Return (X, Y) of the center of cell containing provided text 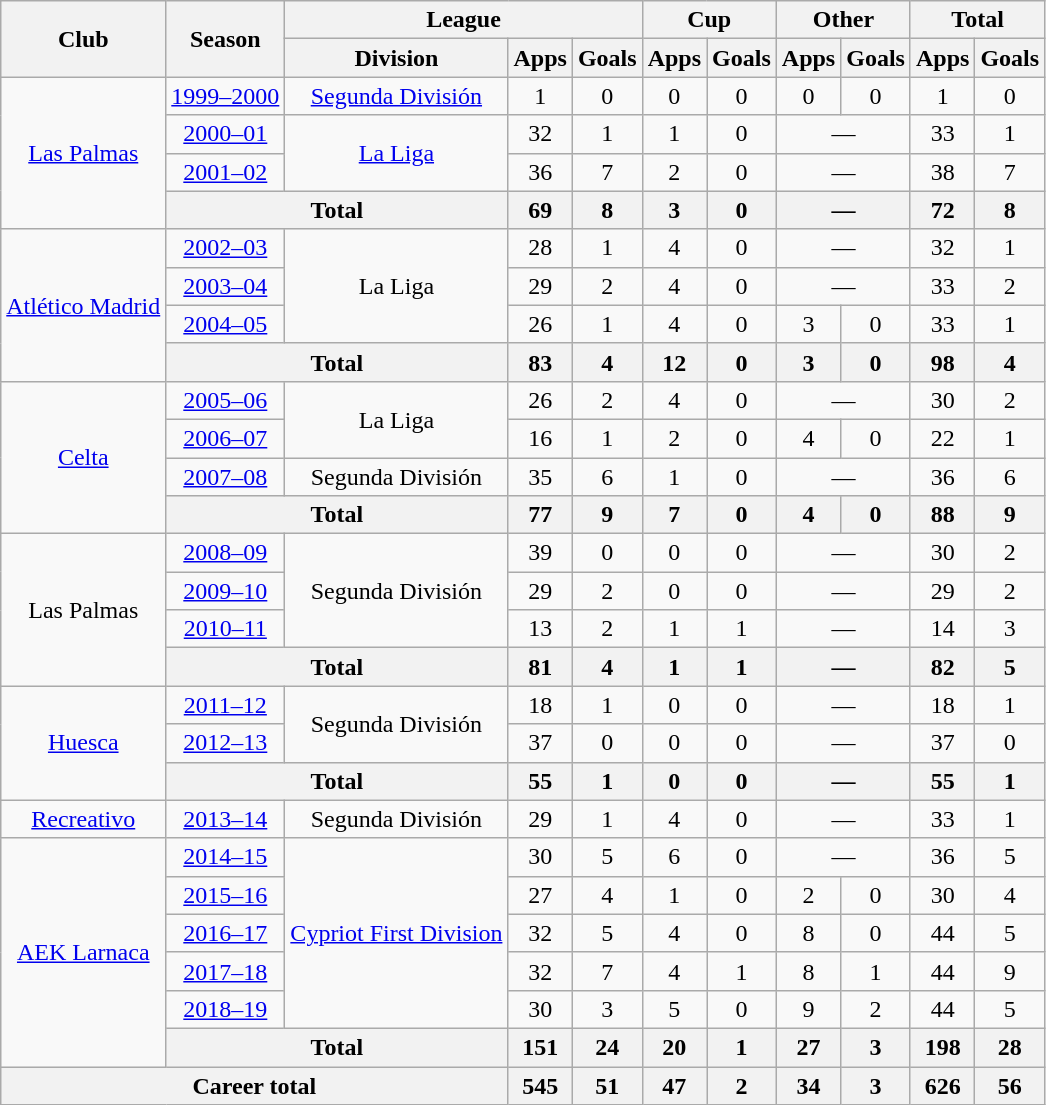
1999–2000 (226, 96)
Career total (254, 1085)
Cup (709, 20)
2009–10 (226, 591)
2018–19 (226, 1009)
22 (942, 438)
2012–13 (226, 743)
Recreativo (84, 819)
14 (942, 629)
2017–18 (226, 971)
Other (843, 20)
626 (942, 1085)
2015–16 (226, 895)
38 (942, 172)
47 (674, 1085)
34 (808, 1085)
2000–01 (226, 134)
2011–12 (226, 705)
2008–09 (226, 553)
2016–17 (226, 933)
83 (540, 362)
81 (540, 667)
2001–02 (226, 172)
82 (942, 667)
Celta (84, 457)
13 (540, 629)
2004–05 (226, 324)
51 (607, 1085)
98 (942, 362)
88 (942, 515)
2010–11 (226, 629)
24 (607, 1047)
AEK Larnaca (84, 952)
72 (942, 210)
Division (396, 58)
2013–14 (226, 819)
2006–07 (226, 438)
39 (540, 553)
Season (226, 39)
56 (1010, 1085)
Cypriot First Division (396, 933)
2007–08 (226, 477)
2002–03 (226, 248)
35 (540, 477)
2014–15 (226, 857)
77 (540, 515)
League (464, 20)
20 (674, 1047)
545 (540, 1085)
Huesca (84, 743)
198 (942, 1047)
151 (540, 1047)
Club (84, 39)
69 (540, 210)
12 (674, 362)
16 (540, 438)
2005–06 (226, 400)
Atlético Madrid (84, 305)
2003–04 (226, 286)
